Extract the [x, y] coordinate from the center of the cell holding the provided text.  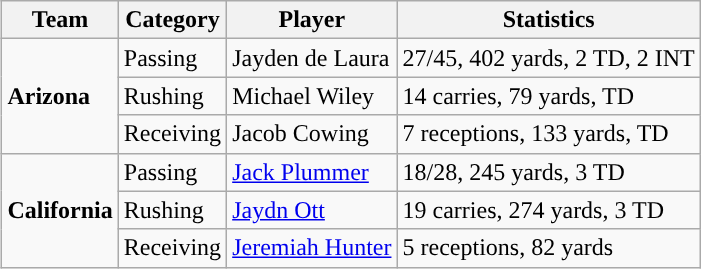
27/45, 402 yards, 2 TD, 2 INT [548, 58]
Arizona [60, 96]
Player [312, 20]
Jayden de Laura [312, 58]
Michael Wiley [312, 96]
Jeremiah Hunter [312, 248]
19 carries, 274 yards, 3 TD [548, 210]
Jaydn Ott [312, 210]
5 receptions, 82 yards [548, 248]
14 carries, 79 yards, TD [548, 96]
Jack Plummer [312, 172]
7 receptions, 133 yards, TD [548, 134]
Category [172, 20]
Team [60, 20]
18/28, 245 yards, 3 TD [548, 172]
California [60, 210]
Statistics [548, 20]
Jacob Cowing [312, 134]
